Extract the (x, y) coordinate from the center of the cell holding the provided text.  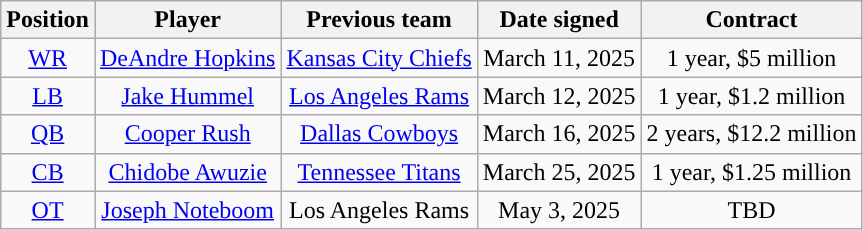
1 year, $1.2 million (752, 96)
TBD (752, 210)
CB (48, 172)
Kansas City Chiefs (379, 58)
Previous team (379, 20)
WR (48, 58)
May 3, 2025 (559, 210)
March 16, 2025 (559, 134)
Tennessee Titans (379, 172)
March 11, 2025 (559, 58)
Chidobe Awuzie (187, 172)
LB (48, 96)
March 12, 2025 (559, 96)
Joseph Noteboom (187, 210)
1 year, $5 million (752, 58)
Jake Hummel (187, 96)
March 25, 2025 (559, 172)
Dallas Cowboys (379, 134)
2 years, $12.2 million (752, 134)
1 year, $1.25 million (752, 172)
Player (187, 20)
Cooper Rush (187, 134)
Contract (752, 20)
DeAndre Hopkins (187, 58)
Position (48, 20)
OT (48, 210)
QB (48, 134)
Date signed (559, 20)
